Capture the cell that displays the provided text and extract its [X, Y] central coordinate. 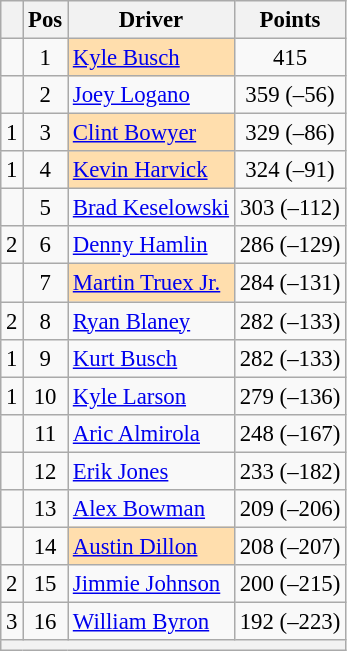
200 (–215) [290, 584]
192 (–223) [290, 621]
Brad Keselowski [152, 208]
5 [46, 208]
13 [46, 509]
279 (–136) [290, 396]
Clint Bowyer [152, 133]
Jimmie Johnson [152, 584]
6 [46, 245]
324 (–91) [290, 170]
233 (–182) [290, 471]
Kyle Larson [152, 396]
11 [46, 433]
Kyle Busch [152, 58]
Aric Almirola [152, 433]
209 (–206) [290, 509]
Kurt Busch [152, 358]
286 (–129) [290, 245]
Joey Logano [152, 95]
329 (–86) [290, 133]
Kevin Harvick [152, 170]
208 (–207) [290, 546]
303 (–112) [290, 208]
Points [290, 20]
15 [46, 584]
William Byron [152, 621]
8 [46, 321]
Alex Bowman [152, 509]
14 [46, 546]
Denny Hamlin [152, 245]
16 [46, 621]
415 [290, 58]
4 [46, 170]
10 [46, 396]
284 (–131) [290, 283]
9 [46, 358]
Pos [46, 20]
Martin Truex Jr. [152, 283]
Ryan Blaney [152, 321]
Driver [152, 20]
Erik Jones [152, 471]
7 [46, 283]
Austin Dillon [152, 546]
248 (–167) [290, 433]
359 (–56) [290, 95]
12 [46, 471]
